Scan for the cell matching the given text and deliver its [x, y] coordinate at center. 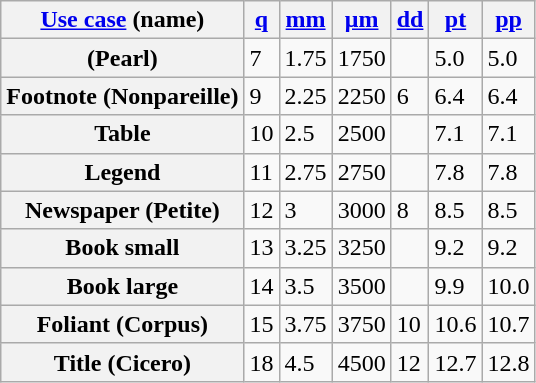
1.75 [306, 58]
(Pearl) [122, 58]
10.7 [508, 324]
8 [410, 210]
Book large [122, 286]
3750 [362, 324]
2.5 [306, 134]
10.6 [456, 324]
15 [262, 324]
9 [262, 96]
2.75 [306, 172]
Newspaper (Petite) [122, 210]
2250 [362, 96]
2750 [362, 172]
2.25 [306, 96]
3000 [362, 210]
3250 [362, 248]
Foliant (Corpus) [122, 324]
14 [262, 286]
pp [508, 20]
Table [122, 134]
1750 [362, 58]
3.75 [306, 324]
Use case (name) [122, 20]
3500 [362, 286]
10.0 [508, 286]
18 [262, 362]
3.5 [306, 286]
3.25 [306, 248]
Footnote (Nonpareille) [122, 96]
7 [262, 58]
Title (Cicero) [122, 362]
4500 [362, 362]
11 [262, 172]
pt [456, 20]
μm [362, 20]
9.9 [456, 286]
4.5 [306, 362]
2500 [362, 134]
12.7 [456, 362]
Legend [122, 172]
dd [410, 20]
mm [306, 20]
q [262, 20]
6 [410, 96]
Book small [122, 248]
3 [306, 210]
12.8 [508, 362]
13 [262, 248]
